For the text-containing cell, return its midpoint in [x, y] coordinate format. 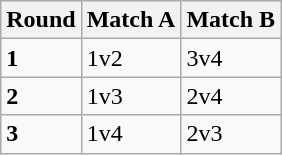
3v4 [231, 58]
Match B [231, 20]
2 [41, 96]
2v3 [231, 134]
1v2 [131, 58]
Match A [131, 20]
1v4 [131, 134]
Round [41, 20]
2v4 [231, 96]
3 [41, 134]
1v3 [131, 96]
1 [41, 58]
